Return (X, Y) of the center of cell containing provided text 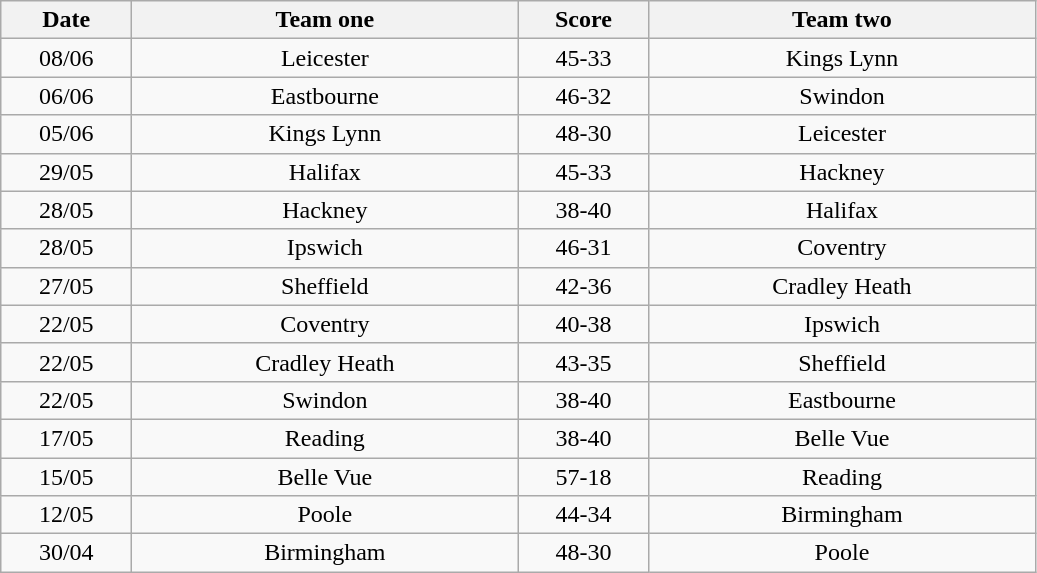
Team two (842, 20)
40-38 (584, 324)
27/05 (66, 286)
46-32 (584, 96)
44-34 (584, 515)
42-36 (584, 286)
08/06 (66, 58)
30/04 (66, 553)
05/06 (66, 134)
06/06 (66, 96)
29/05 (66, 172)
15/05 (66, 477)
46-31 (584, 248)
Date (66, 20)
Score (584, 20)
43-35 (584, 362)
57-18 (584, 477)
Team one (325, 20)
17/05 (66, 438)
12/05 (66, 515)
